Find where the given text appears and provide that cell's center as [x, y] coordinate. 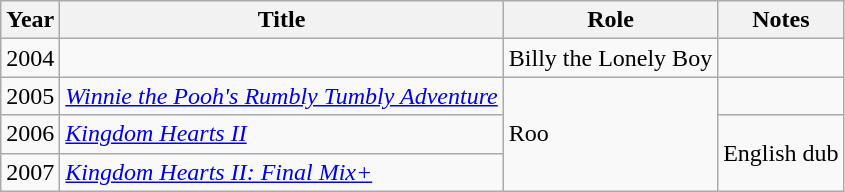
2006 [30, 134]
Billy the Lonely Boy [610, 58]
English dub [781, 153]
2004 [30, 58]
Kingdom Hearts II [282, 134]
Role [610, 20]
Kingdom Hearts II: Final Mix+ [282, 172]
2005 [30, 96]
Title [282, 20]
2007 [30, 172]
Notes [781, 20]
Year [30, 20]
Roo [610, 134]
Winnie the Pooh's Rumbly Tumbly Adventure [282, 96]
